Search for the cell housing the specified text and yield its [x, y] center coordinate. 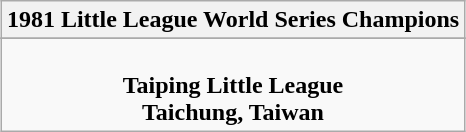
1981 Little League World Series Champions [232, 20]
Taiping Little LeagueTaichung, Taiwan [232, 85]
